Return [x, y] of the center of cell containing provided text 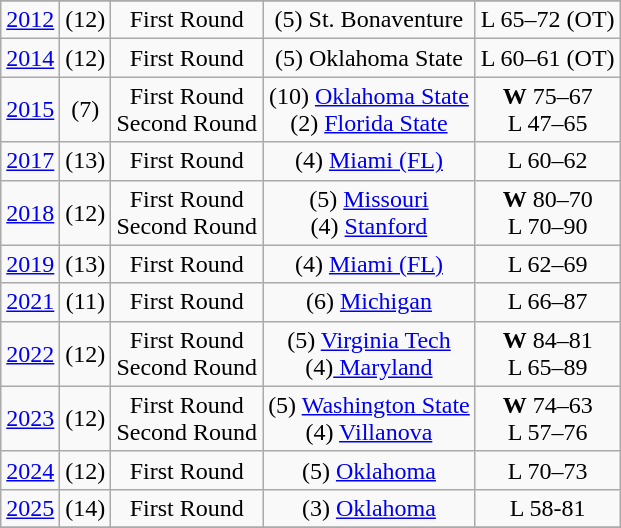
2025 [30, 508]
L 62–69 [548, 264]
2015 [30, 110]
L 58-81 [548, 508]
2017 [30, 161]
2014 [30, 58]
L 70–73 [548, 470]
(3) Oklahoma [370, 508]
2021 [30, 302]
L 60–61 (OT) [548, 58]
(7) [86, 110]
(5) Virginia Tech(4) Maryland [370, 354]
L 65–72 (OT) [548, 20]
(10) Oklahoma State(2) Florida State [370, 110]
W 74–63L 57–76 [548, 418]
(5) St. Bonaventure [370, 20]
(5) Missouri(4) Stanford [370, 212]
(14) [86, 508]
(6) Michigan [370, 302]
L 60–62 [548, 161]
(11) [86, 302]
(5) Oklahoma [370, 470]
2024 [30, 470]
2019 [30, 264]
2012 [30, 20]
2023 [30, 418]
2018 [30, 212]
2022 [30, 354]
W 84–81L 65–89 [548, 354]
L 66–87 [548, 302]
W 75–67L 47–65 [548, 110]
(5) Washington State (4) Villanova [370, 418]
W 80–70L 70–90 [548, 212]
(5) Oklahoma State [370, 58]
